Locate the cell with the specified text and output its (X, Y) center coordinate. 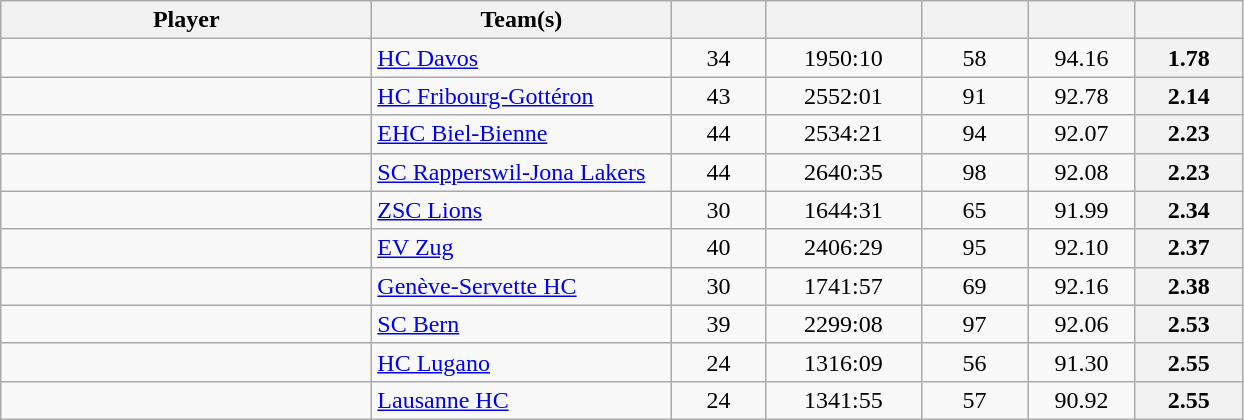
1316:09 (844, 362)
56 (974, 362)
90.92 (1082, 400)
91 (974, 96)
91.30 (1082, 362)
95 (974, 248)
Lausanne HC (522, 400)
92.78 (1082, 96)
92.16 (1082, 286)
2552:01 (844, 96)
65 (974, 210)
94 (974, 134)
HC Fribourg-Gottéron (522, 96)
EHC Biel-Bienne (522, 134)
2.14 (1188, 96)
94.16 (1082, 58)
HC Davos (522, 58)
58 (974, 58)
SC Rapperswil-Jona Lakers (522, 172)
1950:10 (844, 58)
2406:29 (844, 248)
34 (718, 58)
39 (718, 324)
92.07 (1082, 134)
98 (974, 172)
69 (974, 286)
2534:21 (844, 134)
HC Lugano (522, 362)
40 (718, 248)
91.99 (1082, 210)
1644:31 (844, 210)
2.38 (1188, 286)
2.53 (1188, 324)
92.06 (1082, 324)
2.37 (1188, 248)
1341:55 (844, 400)
2640:35 (844, 172)
43 (718, 96)
1741:57 (844, 286)
92.10 (1082, 248)
Genève-Servette HC (522, 286)
2299:08 (844, 324)
92.08 (1082, 172)
SC Bern (522, 324)
ZSC Lions (522, 210)
Team(s) (522, 20)
97 (974, 324)
Player (186, 20)
1.78 (1188, 58)
57 (974, 400)
2.34 (1188, 210)
EV Zug (522, 248)
